Provide the [X, Y] coordinate of the cell's center where the given text is located.  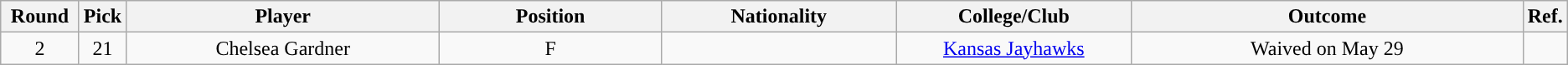
Outcome [1328, 17]
Chelsea Gardner [283, 48]
Pick [102, 17]
Waived on May 29 [1328, 48]
Kansas Jayhawks [1014, 48]
Nationality [779, 17]
Ref. [1545, 17]
21 [102, 48]
College/Club [1014, 17]
Player [283, 17]
2 [40, 48]
F [551, 48]
Position [551, 17]
Round [40, 17]
